Provide the [x, y] coordinate of the cell's center where the given text is located.  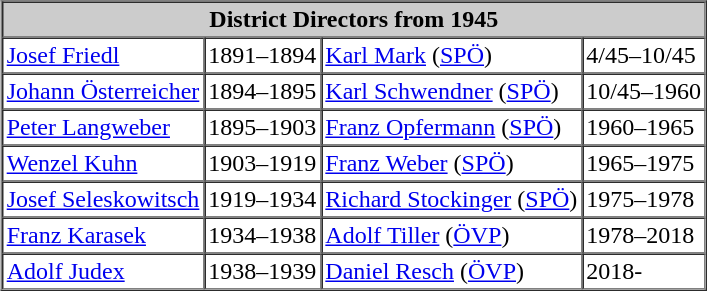
1975–1978 [644, 200]
Franz Weber (SPÖ) [452, 164]
1895–1903 [262, 128]
1903–1919 [262, 164]
Adolf Judex [103, 272]
Richard Stockinger (SPÖ) [452, 200]
1978–2018 [644, 236]
Karl Schwendner (SPÖ) [452, 92]
Franz Karasek [103, 236]
1938–1939 [262, 272]
1960–1965 [644, 128]
4/45–10/45 [644, 56]
Karl Mark (SPÖ) [452, 56]
1934–1938 [262, 236]
1891–1894 [262, 56]
2018- [644, 272]
Josef Seleskowitsch [103, 200]
Adolf Tiller (ÖVP) [452, 236]
Johann Österreicher [103, 92]
Daniel Resch (ÖVP) [452, 272]
10/45–1960 [644, 92]
Wenzel Kuhn [103, 164]
Peter Langweber [103, 128]
Josef Friedl [103, 56]
1894–1895 [262, 92]
Franz Opfermann (SPÖ) [452, 128]
District Directors from 1945 [354, 20]
1919–1934 [262, 200]
1965–1975 [644, 164]
